Determine the (X, Y) coordinate at the center of the cell enclosing the given text.  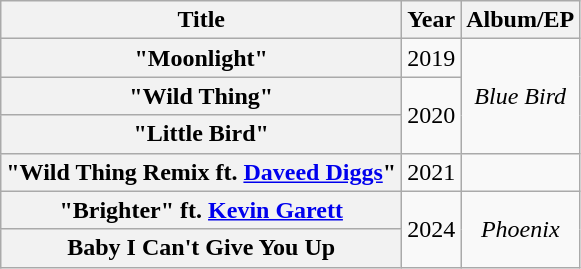
Title (202, 20)
Album/EP (520, 20)
"Wild Thing Remix ft. Daveed Diggs" (202, 172)
Blue Bird (520, 96)
Baby I Can't Give You Up (202, 248)
"Moonlight" (202, 58)
"Brighter" ft. Kevin Garett (202, 210)
2024 (432, 229)
2021 (432, 172)
Phoenix (520, 229)
Year (432, 20)
2020 (432, 115)
2019 (432, 58)
"Wild Thing" (202, 96)
"Little Bird" (202, 134)
